Detect which cell encompasses the target text, then output its (x, y) center coordinate. 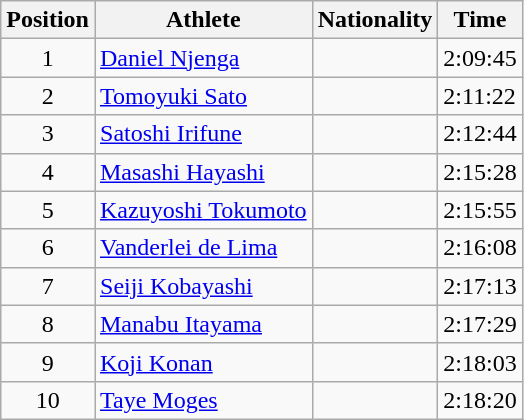
1 (48, 58)
Satoshi Irifune (203, 134)
2 (48, 96)
3 (48, 134)
2:09:45 (480, 58)
2:18:03 (480, 362)
Nationality (375, 20)
Seiji Kobayashi (203, 286)
2:12:44 (480, 134)
Kazuyoshi Tokumoto (203, 210)
Masashi Hayashi (203, 172)
Taye Moges (203, 400)
10 (48, 400)
Time (480, 20)
Daniel Njenga (203, 58)
2:16:08 (480, 248)
6 (48, 248)
Tomoyuki Sato (203, 96)
2:17:13 (480, 286)
2:18:20 (480, 400)
8 (48, 324)
Vanderlei de Lima (203, 248)
Manabu Itayama (203, 324)
7 (48, 286)
Position (48, 20)
2:15:55 (480, 210)
5 (48, 210)
Koji Konan (203, 362)
4 (48, 172)
2:15:28 (480, 172)
2:17:29 (480, 324)
9 (48, 362)
Athlete (203, 20)
2:11:22 (480, 96)
